Provide the (X, Y) coordinate of the cell's center where the given text is located.  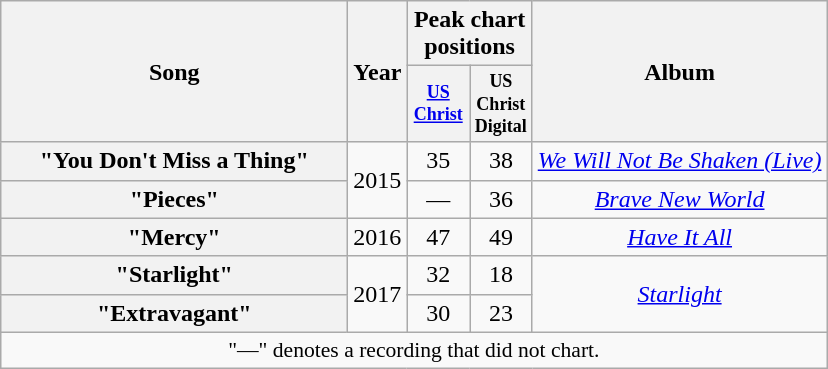
Starlight (680, 294)
2016 (378, 237)
Peak chart positions (470, 34)
Year (378, 72)
23 (502, 313)
"Mercy" (174, 237)
49 (502, 237)
— (438, 199)
18 (502, 275)
Song (174, 72)
"Starlight" (174, 275)
"Extravagant" (174, 313)
"You Don't Miss a Thing" (174, 161)
2017 (378, 294)
We Will Not Be Shaken (Live) (680, 161)
Have It All (680, 237)
32 (438, 275)
Album (680, 72)
38 (502, 161)
35 (438, 161)
US Christ Digital (502, 104)
36 (502, 199)
"—" denotes a recording that did not chart. (414, 350)
USChrist (438, 104)
2015 (378, 180)
"Pieces" (174, 199)
30 (438, 313)
47 (438, 237)
Brave New World (680, 199)
